Output the (x, y) coordinate of the center of the cell containing the given text.  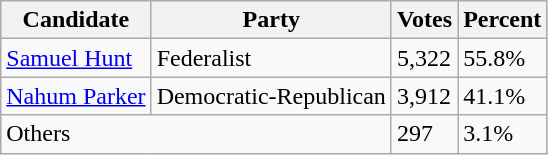
Samuel Hunt (76, 58)
5,322 (424, 58)
Candidate (76, 20)
Others (196, 134)
Percent (502, 20)
Federalist (271, 58)
Nahum Parker (76, 96)
Votes (424, 20)
297 (424, 134)
Democratic-Republican (271, 96)
3.1% (502, 134)
41.1% (502, 96)
3,912 (424, 96)
55.8% (502, 58)
Party (271, 20)
